Output the [x, y] coordinate of the center of the cell containing the given text.  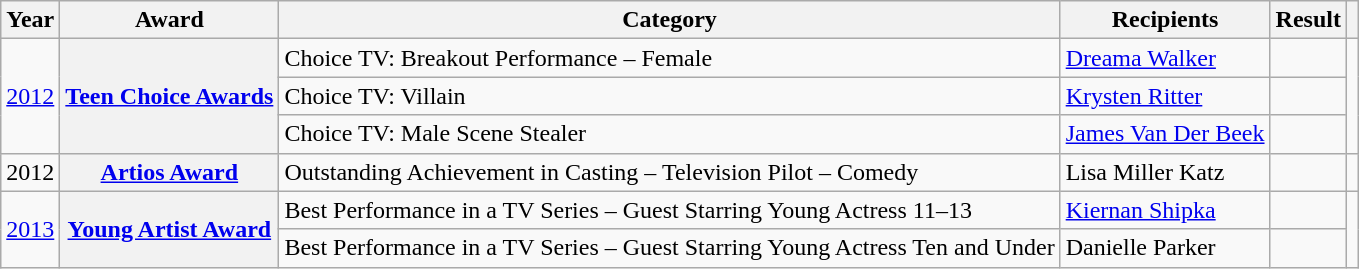
Category [670, 20]
Choice TV: Male Scene Stealer [670, 134]
Teen Choice Awards [170, 96]
Outstanding Achievement in Casting – Television Pilot – Comedy [670, 172]
Danielle Parker [1165, 248]
Lisa Miller Katz [1165, 172]
2013 [30, 229]
Best Performance in a TV Series – Guest Starring Young Actress 11–13 [670, 210]
James Van Der Beek [1165, 134]
Year [30, 20]
Artios Award [170, 172]
Choice TV: Breakout Performance – Female [670, 58]
Award [170, 20]
Choice TV: Villain [670, 96]
Kiernan Shipka [1165, 210]
Dreama Walker [1165, 58]
Recipients [1165, 20]
Krysten Ritter [1165, 96]
Best Performance in a TV Series – Guest Starring Young Actress Ten and Under [670, 248]
Young Artist Award [170, 229]
Result [1308, 20]
